Scan for the cell matching the given text and deliver its (X, Y) coordinate at center. 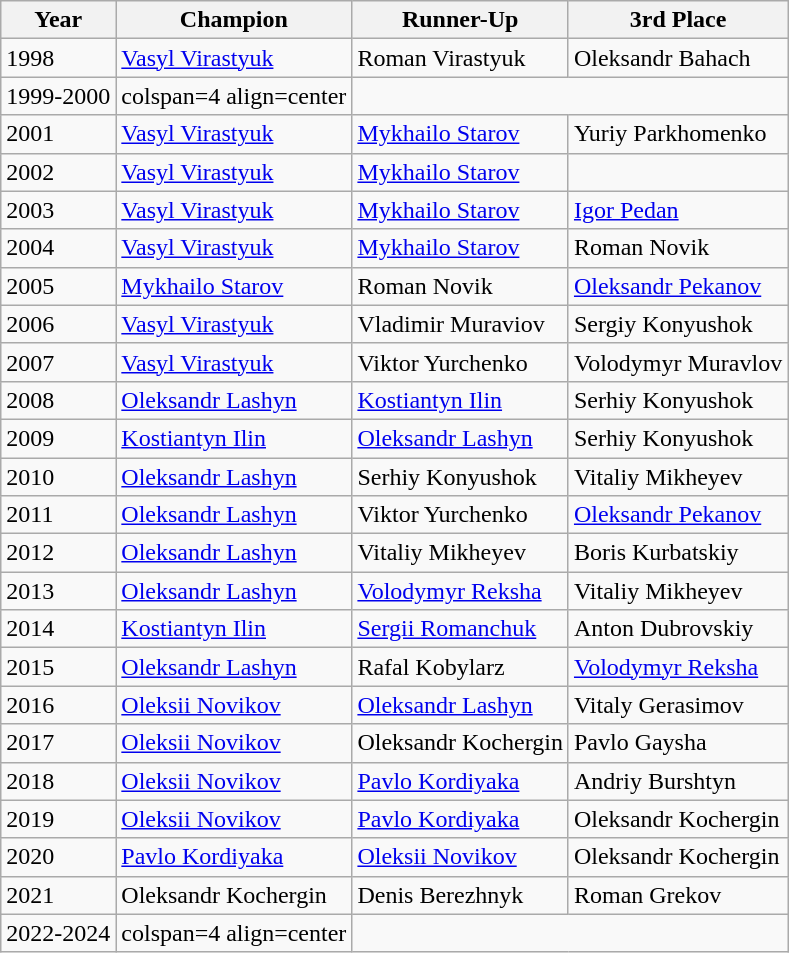
2020 (58, 857)
2005 (58, 286)
2003 (58, 210)
2008 (58, 400)
Andriy Burshtyn (678, 781)
2011 (58, 515)
Denis Berezhnyk (460, 895)
2013 (58, 591)
2001 (58, 134)
Vitaly Gerasimov (678, 705)
Igor Pedan (678, 210)
Runner-Up (460, 20)
2006 (58, 324)
2018 (58, 781)
Yuriy Parkhomenko (678, 134)
2009 (58, 438)
Oleksandr Bahach (678, 58)
2017 (58, 743)
1998 (58, 58)
Volodymyr Muravlov (678, 362)
Sergiy Konyushok (678, 324)
2012 (58, 553)
2016 (58, 705)
2004 (58, 248)
Roman Grekov (678, 895)
Anton Dubrovskiy (678, 629)
Boris Kurbatskiy (678, 553)
Year (58, 20)
2007 (58, 362)
1999-2000 (58, 96)
Pavlo Gaysha (678, 743)
Vladimir Muraviov (460, 324)
Champion (234, 20)
2021 (58, 895)
2002 (58, 172)
2019 (58, 819)
2022-2024 (58, 933)
Rafal Kobylarz (460, 667)
Sergii Romanchuk (460, 629)
2014 (58, 629)
2015 (58, 667)
3rd Place (678, 20)
Roman Virastyuk (460, 58)
2010 (58, 477)
